Return (X, Y) of the center of cell containing provided text 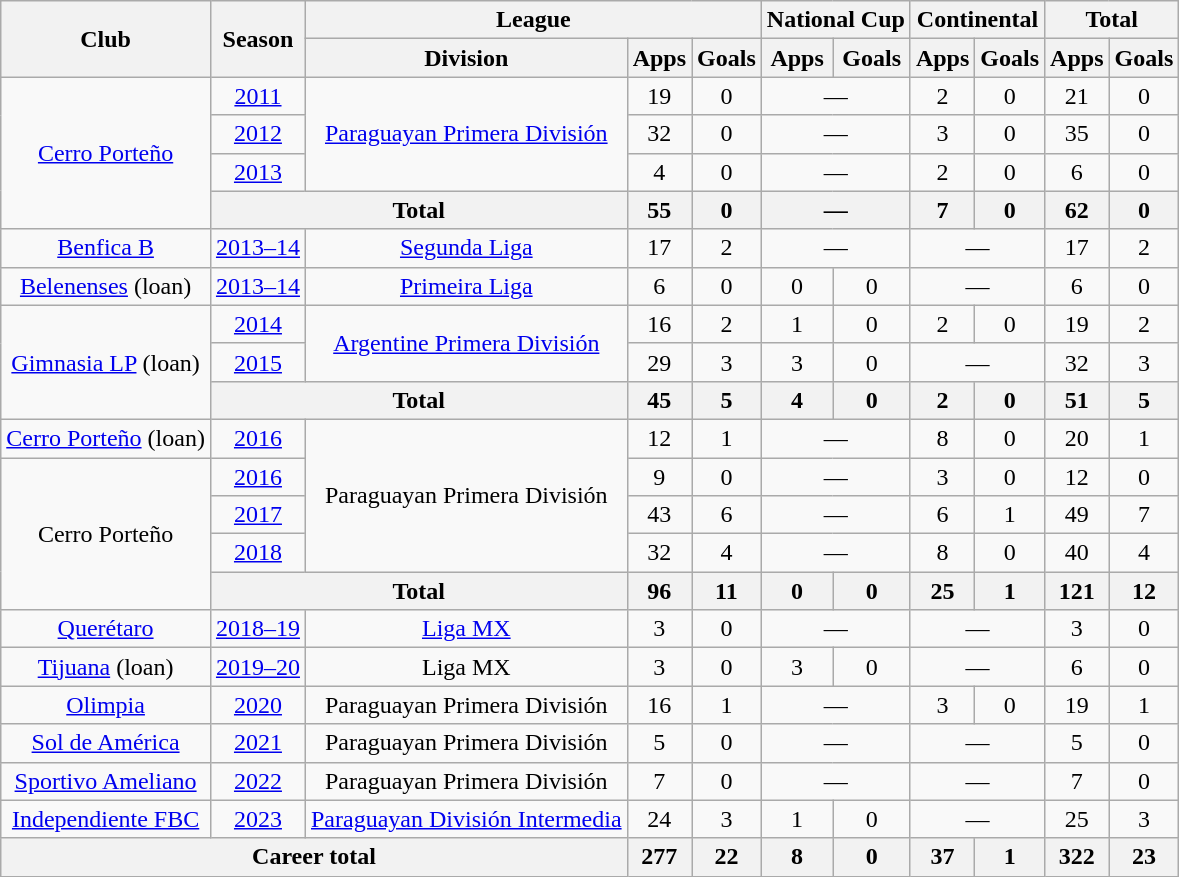
55 (659, 210)
Argentine Primera División (466, 343)
45 (659, 400)
Olimpia (106, 705)
Primeira Liga (466, 286)
2014 (258, 324)
2018 (258, 553)
2017 (258, 515)
121 (1077, 591)
2015 (258, 362)
Tijuana (loan) (106, 667)
2022 (258, 781)
Paraguayan División Intermedia (466, 819)
Gimnasia LP (loan) (106, 362)
Cerro Porteño (loan) (106, 438)
Club (106, 39)
277 (659, 857)
2018–19 (258, 629)
51 (1077, 400)
Continental (977, 20)
Sportivo Ameliano (106, 781)
23 (1144, 857)
2020 (258, 705)
322 (1077, 857)
49 (1077, 515)
Division (466, 58)
21 (1077, 96)
11 (727, 591)
24 (659, 819)
Belenenses (loan) (106, 286)
22 (727, 857)
20 (1077, 438)
Querétaro (106, 629)
35 (1077, 134)
40 (1077, 553)
Segunda Liga (466, 248)
29 (659, 362)
2019–20 (258, 667)
2013 (258, 172)
2012 (258, 134)
League (533, 20)
43 (659, 515)
96 (659, 591)
62 (1077, 210)
Sol de América (106, 743)
2023 (258, 819)
37 (942, 857)
Career total (314, 857)
Benfica B (106, 248)
Independiente FBC (106, 819)
National Cup (836, 20)
2011 (258, 96)
Season (258, 39)
2021 (258, 743)
9 (659, 477)
